Pinpoint the cell where the given text exists, returning its (X, Y) midpoint coordinate. 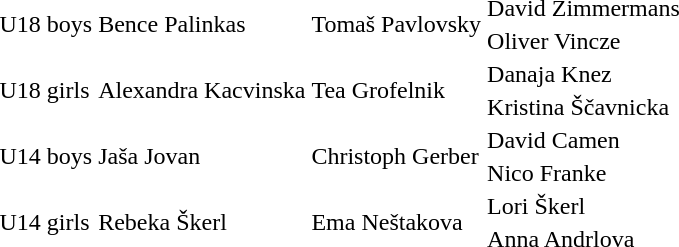
Tea Grofelnik (396, 90)
Jaša Jovan (202, 156)
Christoph Gerber (396, 156)
Alexandra Kacvinska (202, 90)
